Identify which cell holds the provided text, then report its (x, y) central coordinate. 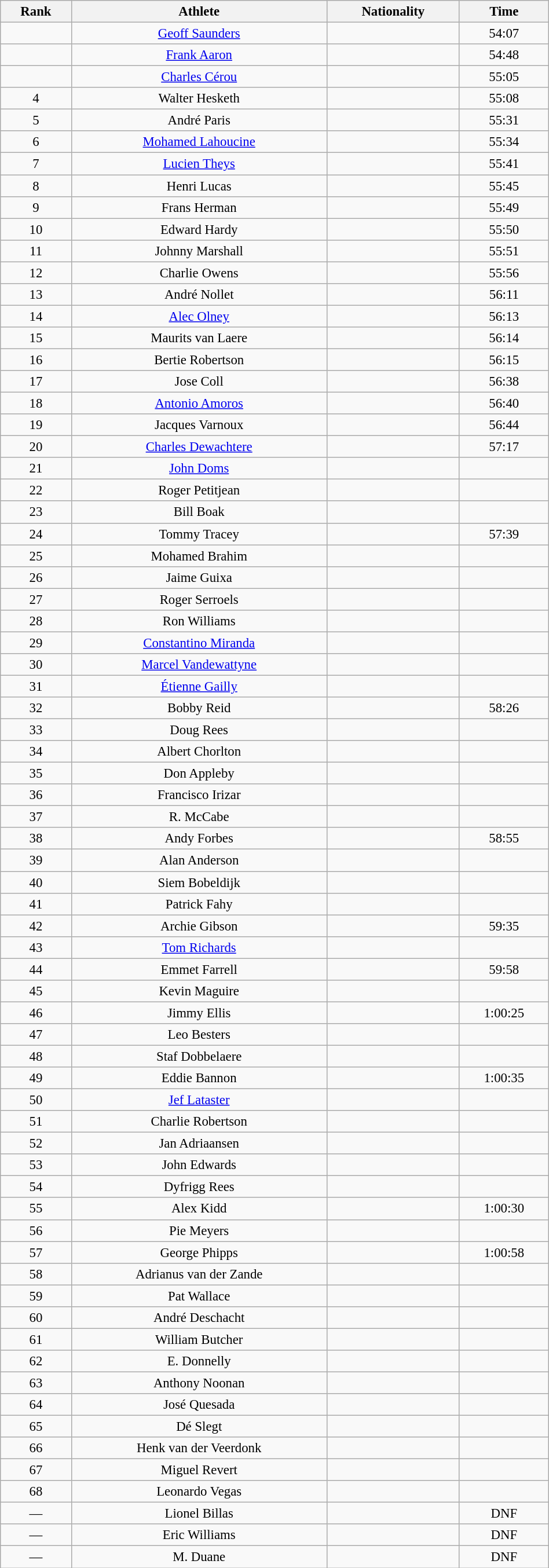
32 (36, 708)
Time (504, 12)
54:48 (504, 55)
17 (36, 382)
Alex Kidd (199, 1209)
55:56 (504, 273)
7 (36, 164)
Leonardo Vegas (199, 1492)
Bill Boak (199, 512)
Eric Williams (199, 1535)
27 (36, 599)
53 (36, 1165)
60 (36, 1318)
Jimmy Ellis (199, 1013)
55:51 (504, 251)
22 (36, 490)
Lucien Theys (199, 164)
57:17 (504, 447)
Roger Serroels (199, 599)
5 (36, 120)
Dyfrigg Rees (199, 1187)
56:14 (504, 338)
Roger Petitjean (199, 490)
1:00:30 (504, 1209)
Henri Lucas (199, 186)
George Phipps (199, 1252)
Jef Lataster (199, 1100)
43 (36, 947)
41 (36, 904)
55:34 (504, 142)
R. McCabe (199, 817)
Rank (36, 12)
Marcel Vandewattyne (199, 665)
Alec Olney (199, 316)
37 (36, 817)
Antonio Amoros (199, 404)
Albert Chorlton (199, 752)
49 (36, 1078)
40 (36, 882)
Jose Coll (199, 382)
Bertie Robertson (199, 360)
39 (36, 860)
45 (36, 991)
Eddie Bannon (199, 1078)
Walter Hesketh (199, 98)
24 (36, 534)
55:31 (504, 120)
46 (36, 1013)
William Butcher (199, 1339)
André Nollet (199, 295)
Charlie Owens (199, 273)
56:44 (504, 425)
Pat Wallace (199, 1296)
59:35 (504, 926)
Jacques Varnoux (199, 425)
Dé Slegt (199, 1427)
59:58 (504, 969)
21 (36, 468)
Maurits van Laere (199, 338)
Constantino Miranda (199, 643)
65 (36, 1427)
8 (36, 186)
57 (36, 1252)
31 (36, 686)
61 (36, 1339)
M. Duane (199, 1557)
34 (36, 752)
Andy Forbes (199, 839)
Athlete (199, 12)
63 (36, 1383)
6 (36, 142)
57:39 (504, 534)
52 (36, 1144)
Edward Hardy (199, 229)
André Deschacht (199, 1318)
Leo Besters (199, 1035)
56:40 (504, 404)
Alan Anderson (199, 860)
Geoff Saunders (199, 34)
42 (36, 926)
54 (36, 1187)
10 (36, 229)
55 (36, 1209)
26 (36, 577)
Henk van der Veerdonk (199, 1448)
Jaime Guixa (199, 577)
16 (36, 360)
John Edwards (199, 1165)
Emmet Farrell (199, 969)
30 (36, 665)
André Paris (199, 120)
58:26 (504, 708)
Tommy Tracey (199, 534)
25 (36, 556)
1:00:35 (504, 1078)
44 (36, 969)
1:00:58 (504, 1252)
54:07 (504, 34)
55:49 (504, 207)
58 (36, 1274)
23 (36, 512)
11 (36, 251)
4 (36, 98)
9 (36, 207)
Don Appleby (199, 774)
Jan Adriaansen (199, 1144)
Siem Bobeldijk (199, 882)
Johnny Marshall (199, 251)
Bobby Reid (199, 708)
José Quesada (199, 1405)
E. Donnelly (199, 1361)
Archie Gibson (199, 926)
48 (36, 1056)
56:15 (504, 360)
55:08 (504, 98)
Étienne Gailly (199, 686)
51 (36, 1122)
Charles Dewachtere (199, 447)
58:55 (504, 839)
67 (36, 1470)
38 (36, 839)
Anthony Noonan (199, 1383)
50 (36, 1100)
59 (36, 1296)
64 (36, 1405)
Kevin Maguire (199, 991)
55:05 (504, 77)
Ron Williams (199, 621)
Staf Dobbelaere (199, 1056)
Charles Cérou (199, 77)
33 (36, 730)
Frank Aaron (199, 55)
Miguel Revert (199, 1470)
29 (36, 643)
18 (36, 404)
56:13 (504, 316)
56:38 (504, 382)
14 (36, 316)
28 (36, 621)
68 (36, 1492)
36 (36, 795)
1:00:25 (504, 1013)
Pie Meyers (199, 1230)
12 (36, 273)
Nationality (393, 12)
Patrick Fahy (199, 904)
Tom Richards (199, 947)
56:11 (504, 295)
47 (36, 1035)
Francisco Irizar (199, 795)
Mohamed Brahim (199, 556)
Adrianus van der Zande (199, 1274)
Frans Herman (199, 207)
35 (36, 774)
55:41 (504, 164)
15 (36, 338)
13 (36, 295)
Mohamed Lahoucine (199, 142)
56 (36, 1230)
John Doms (199, 468)
66 (36, 1448)
55:45 (504, 186)
Lionel Billas (199, 1514)
20 (36, 447)
55:50 (504, 229)
62 (36, 1361)
19 (36, 425)
Doug Rees (199, 730)
Charlie Robertson (199, 1122)
